Identify which cell holds the provided text, then report its (x, y) central coordinate. 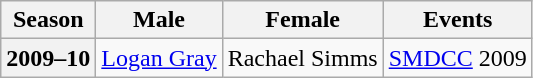
Logan Gray (159, 58)
Events (458, 20)
Season (48, 20)
Female (302, 20)
2009–10 (48, 58)
Rachael Simms (302, 58)
SMDCC 2009 (458, 58)
Male (159, 20)
